Detect which cell encompasses the target text, then output its (X, Y) center coordinate. 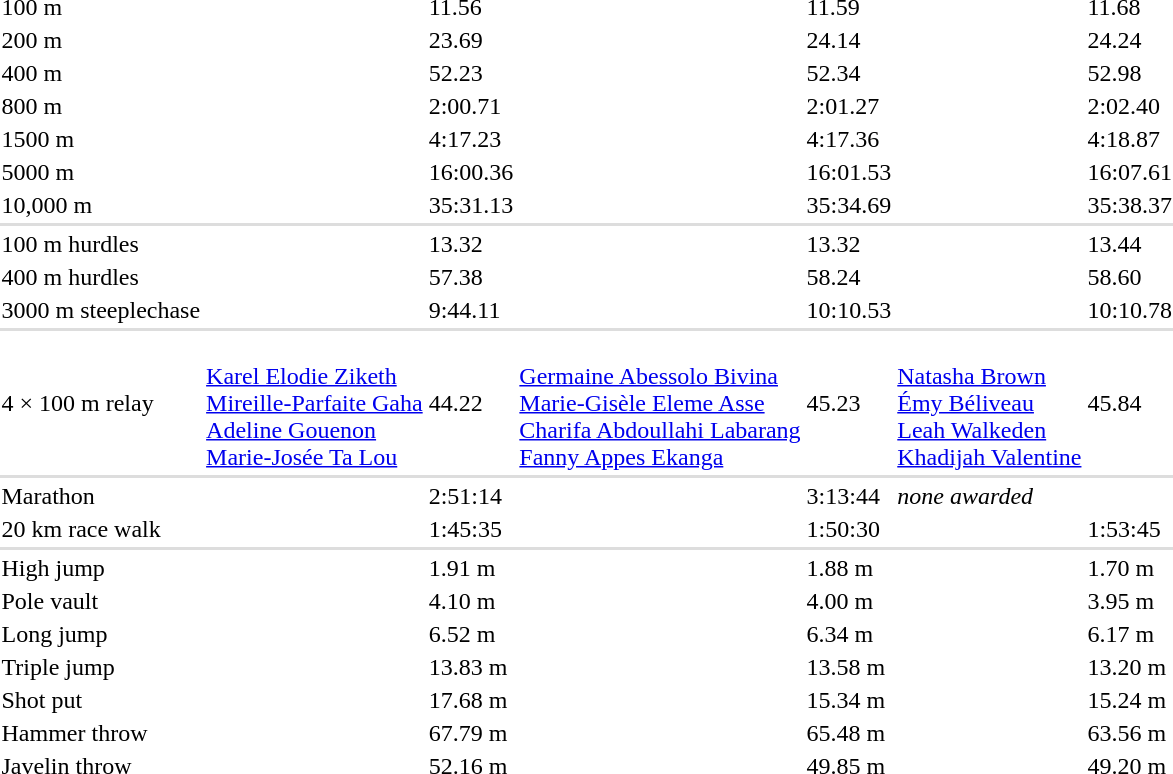
57.38 (471, 277)
200 m (101, 40)
17.68 m (471, 700)
3:13:44 (849, 496)
13.58 m (849, 667)
16:00.36 (471, 172)
1500 m (101, 139)
5000 m (101, 172)
1.91 m (471, 568)
58.24 (849, 277)
10:10.53 (849, 310)
Marathon (101, 496)
Long jump (101, 634)
1.88 m (849, 568)
44.22 (471, 403)
Hammer throw (101, 733)
4 × 100 m relay (101, 403)
Karel Elodie ZikethMireille-Parfaite GahaAdeline GouenonMarie-Josée Ta Lou (315, 403)
1:50:30 (849, 529)
52.23 (471, 73)
2:01.27 (849, 106)
1:45:35 (471, 529)
Natasha BrownÉmy BéliveauLeah WalkedenKhadijah Valentine (990, 403)
Shot put (101, 700)
20 km race walk (101, 529)
6.34 m (849, 634)
6.52 m (471, 634)
2:00.71 (471, 106)
3000 m steeplechase (101, 310)
4.00 m (849, 601)
52.34 (849, 73)
10,000 m (101, 205)
9:44.11 (471, 310)
100 m hurdles (101, 244)
800 m (101, 106)
400 m (101, 73)
67.79 m (471, 733)
23.69 (471, 40)
400 m hurdles (101, 277)
4:17.36 (849, 139)
High jump (101, 568)
35:34.69 (849, 205)
45.23 (849, 403)
2:51:14 (471, 496)
16:01.53 (849, 172)
4:17.23 (471, 139)
24.14 (849, 40)
13.83 m (471, 667)
15.34 m (849, 700)
Triple jump (101, 667)
Germaine Abessolo BivinaMarie-Gisèle Eleme AsseCharifa Abdoullahi LabarangFanny Appes Ekanga (660, 403)
35:31.13 (471, 205)
65.48 m (849, 733)
Pole vault (101, 601)
4.10 m (471, 601)
